Output the (x, y) coordinate of the center of the cell containing the given text.  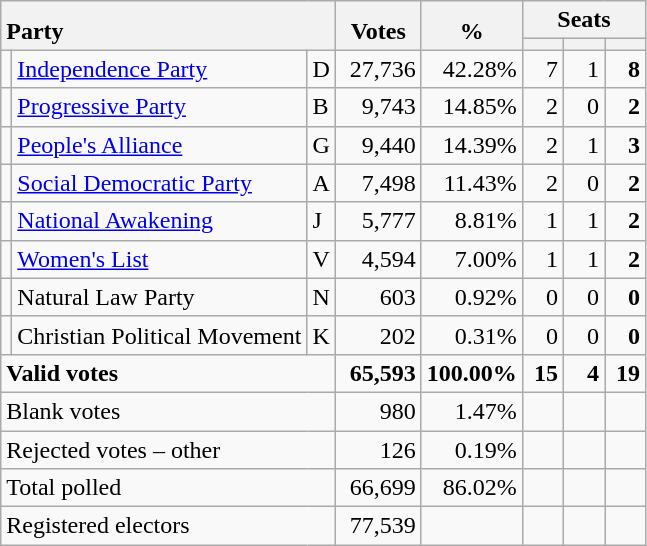
5,777 (378, 221)
4 (584, 373)
0.92% (472, 297)
86.02% (472, 488)
27,736 (378, 69)
3 (624, 145)
National Awakening (160, 221)
15 (542, 373)
14.39% (472, 145)
Christian Political Movement (160, 335)
65,593 (378, 373)
7 (542, 69)
77,539 (378, 526)
603 (378, 297)
Rejected votes – other (168, 449)
Independence Party (160, 69)
7.00% (472, 259)
11.43% (472, 183)
66,699 (378, 488)
9,743 (378, 107)
G (321, 145)
9,440 (378, 145)
V (321, 259)
14.85% (472, 107)
Seats (584, 20)
Total polled (168, 488)
4,594 (378, 259)
Natural Law Party (160, 297)
A (321, 183)
People's Alliance (160, 145)
42.28% (472, 69)
126 (378, 449)
Women's List (160, 259)
0.19% (472, 449)
19 (624, 373)
Valid votes (168, 373)
1.47% (472, 411)
Party (168, 26)
Votes (378, 26)
Progressive Party (160, 107)
% (472, 26)
J (321, 221)
980 (378, 411)
8.81% (472, 221)
7,498 (378, 183)
0.31% (472, 335)
K (321, 335)
Blank votes (168, 411)
N (321, 297)
Registered electors (168, 526)
D (321, 69)
100.00% (472, 373)
Social Democratic Party (160, 183)
8 (624, 69)
202 (378, 335)
B (321, 107)
